Pinpoint the cell where the given text exists, returning its (x, y) midpoint coordinate. 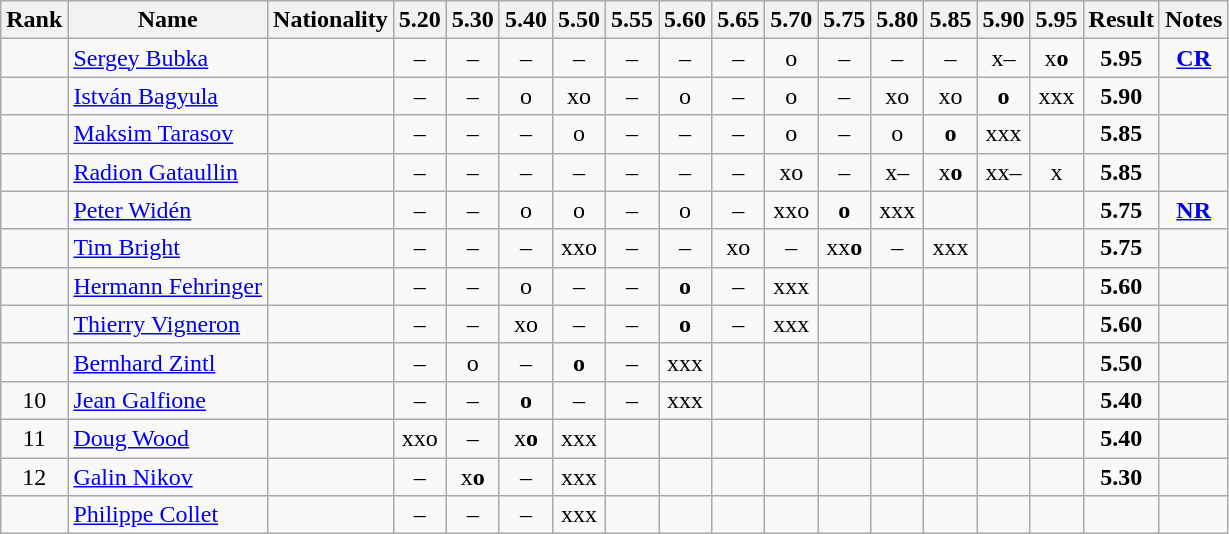
Hermann Fehringer (168, 286)
10 (34, 400)
Bernhard Zintl (168, 362)
Sergey Bubka (168, 58)
5.65 (738, 20)
Philippe Collet (168, 515)
Notes (1193, 20)
Jean Galfione (168, 400)
Thierry Vigneron (168, 324)
5.70 (792, 20)
xx– (1004, 172)
5.55 (632, 20)
Rank (34, 20)
Radion Gataullin (168, 172)
Galin Nikov (168, 477)
Result (1121, 20)
CR (1193, 58)
5.80 (898, 20)
Peter Widén (168, 210)
11 (34, 438)
5.20 (420, 20)
12 (34, 477)
Maksim Tarasov (168, 134)
István Bagyula (168, 96)
Doug Wood (168, 438)
x (1056, 172)
Tim Bright (168, 248)
NR (1193, 210)
Nationality (331, 20)
Name (168, 20)
